Detect which cell encompasses the target text, then output its [x, y] center coordinate. 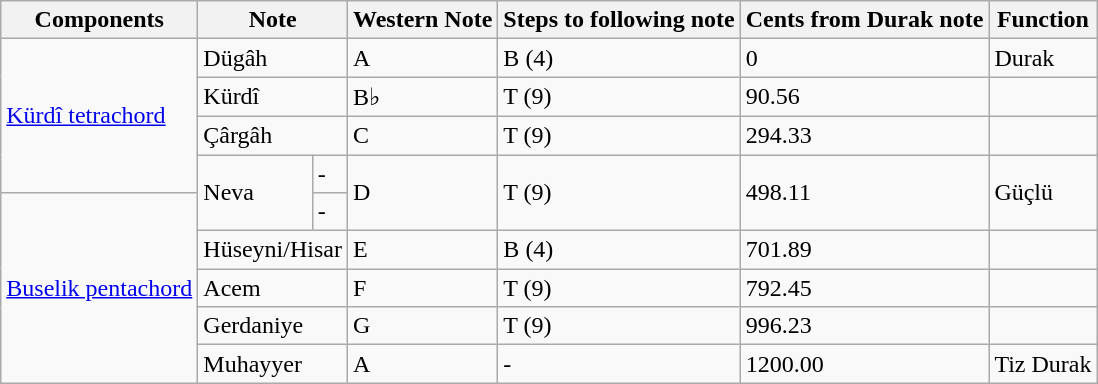
0 [864, 58]
701.89 [864, 250]
996.23 [864, 326]
792.45 [864, 288]
90.56 [864, 97]
Durak [1043, 58]
G [422, 326]
Acem [273, 288]
Components [100, 20]
498.11 [864, 192]
B♭ [422, 97]
Cents from Durak note [864, 20]
Function [1043, 20]
Muhayyer [273, 364]
Hüseyni/Hisar [273, 250]
Kürdî tetrachord [100, 116]
C [422, 135]
E [422, 250]
Western Note [422, 20]
1200.00 [864, 364]
Gerdaniye [273, 326]
Steps to following note [619, 20]
Neva [255, 192]
Tiz Durak [1043, 364]
294.33 [864, 135]
Güçlü [1043, 192]
Çârgâh [273, 135]
D [422, 192]
Note [273, 20]
F [422, 288]
Buselik pentachord [100, 288]
Kürdî [273, 97]
Dügâh [273, 58]
